Pinpoint the cell where the given text exists, returning its [x, y] midpoint coordinate. 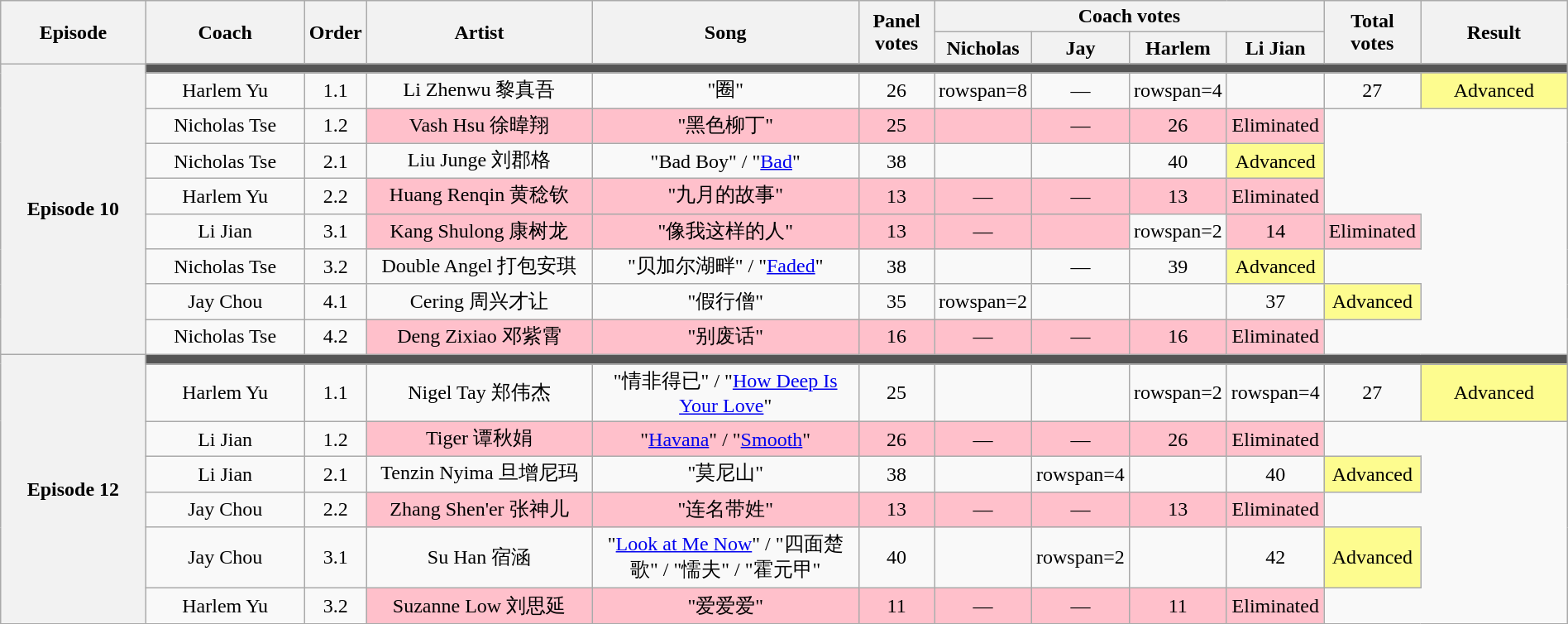
39 [1178, 266]
"Look at Me Now" / "四面楚歌" / "懦夫" / "霍元甲" [726, 558]
"爱爱爱" [726, 606]
Jay [1080, 48]
Coach [225, 32]
Nicholas [983, 48]
Tenzin Nyima 旦增尼玛 [479, 475]
Zhang Shen'er 张神儿 [479, 510]
Cering 周兴才让 [479, 301]
35 [896, 301]
Li Zhenwu 黎真吾 [479, 91]
Song [726, 32]
Suzanne Low 刘思延 [479, 606]
Result [1494, 32]
Vash Hsu 徐暐翔 [479, 126]
14 [1275, 232]
Double Angel 打包安琪 [479, 266]
Panel votes [896, 32]
"别废话" [726, 338]
Nigel Tay 郑伟杰 [479, 393]
rowspan=8 [983, 91]
"圈" [726, 91]
Episode [73, 32]
Huang Renqin 黄稔钦 [479, 197]
"Havana" / "Smooth" [726, 439]
"情非得已" / "How Deep Is Your Love" [726, 393]
"黑色柳丁" [726, 126]
Episode 10 [73, 209]
"像我这样的人" [726, 232]
Su Han 宿涵 [479, 558]
Coach votes [1130, 17]
Deng Zixiao 邓紫霄 [479, 338]
4.1 [336, 301]
Artist [479, 32]
Total votes [1372, 32]
Order [336, 32]
"贝加尔湖畔" / "Faded" [726, 266]
"莫尼山" [726, 475]
Tiger 谭秋娟 [479, 439]
"假行僧" [726, 301]
"连名带姓" [726, 510]
Kang Shulong 康树龙 [479, 232]
42 [1275, 558]
Episode 12 [73, 488]
"九月的故事" [726, 197]
Harlem [1178, 48]
"Bad Boy" / "Bad" [726, 161]
Liu Junge 刘郡格 [479, 161]
4.2 [336, 338]
37 [1275, 301]
